Capture the cell that displays the provided text and extract its [x, y] central coordinate. 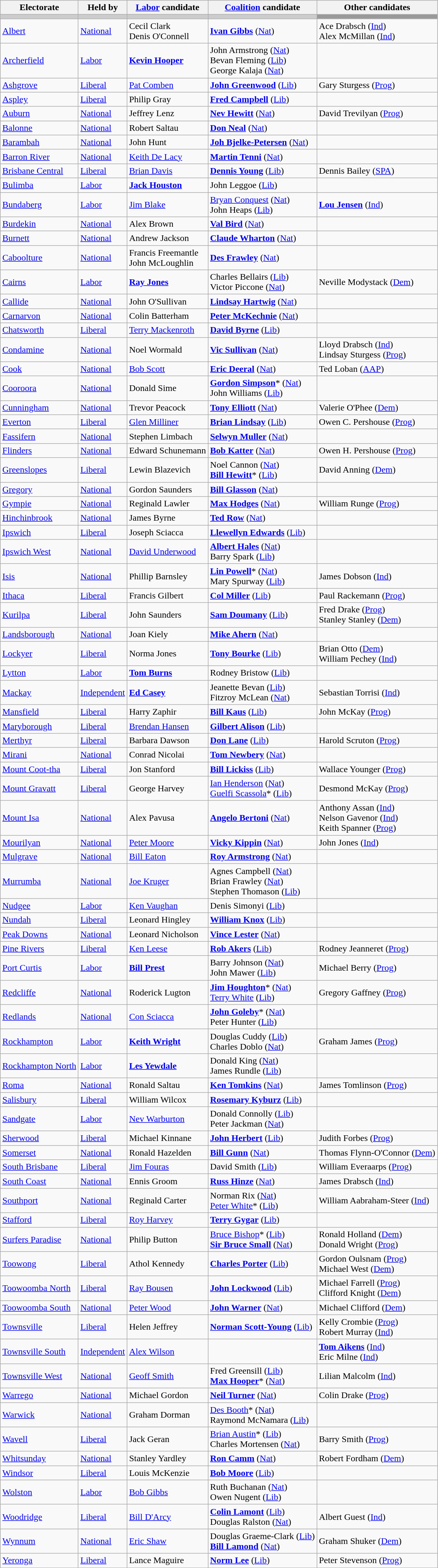
Norman Scott-Young (Lib) [263, 1327]
Lloyd Drabsch (Ind) Lindsay Sturgess (Prog) [377, 350]
Terry Gygar (Lib) [263, 1220]
William Knox (Lib) [263, 920]
Redcliffe [39, 992]
Judith Forbes (Prog) [377, 1138]
Athol Kennedy [168, 1264]
Mackay [39, 692]
Salisbury [39, 1100]
Jim Blake [168, 205]
Gympie [39, 504]
Bill D'Arcy [168, 1516]
Warwick [39, 1414]
Warrego [39, 1395]
Ipswich West [39, 552]
Townsville [39, 1327]
Ipswich [39, 532]
Phillip Barnsley [168, 576]
Albert Guest (Ind) [377, 1516]
Aspley [39, 99]
Fred Greensill (Lib) Max Hooper* (Nat) [263, 1376]
Brisbane Central [39, 171]
Harry Zaphir [168, 712]
Angelo Bertoni (Nat) [263, 818]
Fred Campbell (Lib) [263, 99]
Alex Brown [168, 224]
Rodney Bristow (Lib) [263, 673]
Condamine [39, 350]
Murrumba [39, 881]
Ronald Holland (Dem) Donald Wright (Prog) [377, 1239]
Louis McKenzie [168, 1473]
Brendan Hansen [168, 726]
Mike Ahern (Nat) [263, 634]
Helen Jeffrey [168, 1327]
Noel Cannon (Nat) Bill Hewitt* (Lib) [263, 470]
James Dobson (Ind) [377, 576]
Stanley Yardley [168, 1459]
Ted Loban (AAP) [377, 369]
Bob Katter (Nat) [263, 450]
Bulimba [39, 185]
Glen Milliner [168, 422]
Donald King (Nat) James Rundle (Lib) [263, 1065]
Tom Burns [168, 673]
Roderick Lugton [168, 992]
Lance Maguire [168, 1560]
William Runge (Prog) [377, 504]
Ronald Hazelden [168, 1153]
James Byrne [168, 518]
Mulgrave [39, 857]
Neil Turner (Nat) [263, 1395]
Bob Gibbs [168, 1492]
Philip Button [168, 1239]
Ian Henderson (Nat) Guelfi Scassola* (Lib) [263, 789]
Southport [39, 1201]
Mirani [39, 754]
Lockyer [39, 653]
Rob Akers (Lib) [263, 948]
Graham Shuker (Dem) [377, 1541]
John Greenwood (Lib) [263, 85]
Gregory Gaffney (Prog) [377, 992]
Gordon Saunders [168, 489]
Archerfield [39, 61]
Claude Wharton (Nat) [263, 238]
Somerset [39, 1153]
Peter McKechnie (Nat) [263, 316]
Leonard Hingley [168, 920]
Joh Bjelke-Petersen (Nat) [263, 142]
George Harvey [168, 789]
Brian Austin* (Lib) Charles Mortensen (Nat) [263, 1439]
Gordon Oulsnam (Prog) Michael West (Dem) [377, 1264]
Alex Wilson [168, 1351]
Surfers Paradise [39, 1239]
Callide [39, 301]
Denis Simonyi (Lib) [263, 906]
South Brisbane [39, 1167]
Bill Glasson (Nat) [263, 489]
Landsborough [39, 634]
Des Frawley (Nat) [263, 258]
Vic Sullivan (Nat) [263, 350]
Mourilyan [39, 842]
Colin Lamont (Lib) Douglas Ralston (Nat) [263, 1516]
Martin Tenni (Nat) [263, 156]
Rodney Jeanneret (Prog) [377, 948]
Cairns [39, 282]
John O'Sullivan [168, 301]
Lou Jensen (Ind) [377, 205]
Bob Moore (Lib) [263, 1473]
Barbara Dawson [168, 740]
Bruce Bishop* (Lib) Sir Bruce Small (Nat) [263, 1239]
Bundaberg [39, 205]
Chatsworth [39, 330]
Held by [103, 8]
Alex Pavusa [168, 818]
Joan Kiely [168, 634]
Norma Jones [168, 653]
Anthony Assan (Ind) Nelson Gavenor (Ind) Keith Spanner (Prog) [377, 818]
Brian Lindsay (Lib) [263, 422]
James Tomlinson (Prog) [377, 1085]
Vince Lester (Nat) [263, 934]
Nev Warburton [168, 1119]
William Aabraham-Steer (Ind) [377, 1201]
Andrew Jackson [168, 238]
Dennis Bailey (SPA) [377, 171]
Albert [39, 31]
Cooroora [39, 388]
Bill Lickiss (Lib) [263, 769]
Michael Gordon [168, 1395]
Nudgee [39, 906]
Lilian Malcolm (Ind) [377, 1376]
Colin Drake (Prog) [377, 1395]
Rockhampton North [39, 1065]
Rockhampton [39, 1041]
John Leggoe (Lib) [263, 185]
Ronald Saltau [168, 1085]
Burdekin [39, 224]
Mansfield [39, 712]
Douglas Cuddy (Lib) Charles Doblo (Nat) [263, 1041]
Tony Bourke (Lib) [263, 653]
Reginald Carter [168, 1201]
Graham Dorman [168, 1414]
Rosemary Kyburz (Lib) [263, 1100]
Noel Wormald [168, 350]
John Armstrong (Nat) Bevan Fleming (Lib) George Kalaja (Nat) [263, 61]
Albert Hales (Nat) Barry Spark (Lib) [263, 552]
Flinders [39, 450]
Barry Johnson (Nat) John Mawer (Lib) [263, 968]
Ray Jones [168, 282]
Eric Deeral (Nat) [263, 369]
Jim Fouras [168, 1167]
Owen H. Pershouse (Prog) [377, 450]
John Lockwood (Lib) [263, 1288]
William Wilcox [168, 1100]
Peter Stevenson (Prog) [377, 1560]
Val Bird (Nat) [263, 224]
Keith De Lacy [168, 156]
Charles Bellairs (Lib) Victor Piccone (Nat) [263, 282]
Desmond McKay (Prog) [377, 789]
Francis Freemantle John McLoughlin [168, 258]
Bryan Conquest (Nat) John Heaps (Lib) [263, 205]
Redlands [39, 1017]
Norm Lee (Lib) [263, 1560]
Wallace Younger (Prog) [377, 769]
Joseph Sciacca [168, 532]
Nundah [39, 920]
Burnett [39, 238]
Gordon Simpson* (Nat) John Williams (Lib) [263, 388]
Mount Isa [39, 818]
Yeronga [39, 1560]
Ashgrove [39, 85]
Eric Shaw [168, 1541]
Mount Gravatt [39, 789]
David Trevilyan (Prog) [377, 114]
William Everaarps (Prog) [377, 1167]
Kevin Hooper [168, 61]
South Coast [39, 1181]
Sandgate [39, 1119]
John Goleby* (Nat) Peter Hunter (Lib) [263, 1017]
Vicky Kippin (Nat) [263, 842]
John Saunders [168, 615]
Caboolture [39, 258]
Nev Hewitt (Nat) [263, 114]
Don Neal (Nat) [263, 128]
John Jones (Ind) [377, 842]
Kelly Crombie (Prog) Robert Murray (Ind) [377, 1327]
Francis Gilbert [168, 595]
Dennis Young (Lib) [263, 171]
Gregory [39, 489]
John Warner (Nat) [263, 1307]
Stafford [39, 1220]
Ted Row (Nat) [263, 518]
Jack Houston [168, 185]
Peter Moore [168, 842]
Tony Elliott (Nat) [263, 408]
Cecil Clark Denis O'Connell [168, 31]
Philip Gray [168, 99]
Bill Kaus (Lib) [263, 712]
Sebastian Torrisi (Ind) [377, 692]
Greenslopes [39, 470]
Lytton [39, 673]
Jim Houghton* (Nat) Terry White (Lib) [263, 992]
Kurilpa [39, 615]
Wavell [39, 1439]
Woodridge [39, 1516]
Hinchinbrook [39, 518]
Peak Downs [39, 934]
Donald Connolly (Lib) Peter Jackman (Nat) [263, 1119]
Con Sciacca [168, 1017]
Conrad Nicolai [168, 754]
Leonard Nicholson [168, 934]
Peter Wood [168, 1307]
John Hunt [168, 142]
Balonne [39, 128]
Ray Bousen [168, 1288]
Jon Stanford [168, 769]
Everton [39, 422]
Michael Berry (Prog) [377, 968]
Roma [39, 1085]
Lin Powell* (Nat) Mary Spurway (Lib) [263, 576]
Max Hodges (Nat) [263, 504]
Michael Farrell (Prog) Clifford Knight (Dem) [377, 1288]
Jeffrey Lenz [168, 114]
Port Curtis [39, 968]
Ivan Gibbs (Nat) [263, 31]
Barry Smith (Prog) [377, 1439]
Agnes Campbell (Nat) Brian Frawley (Nat) Stephen Thomason (Lib) [263, 881]
Donald Sime [168, 388]
Roy Armstrong (Nat) [263, 857]
Toowoomba South [39, 1307]
John McKay (Prog) [377, 712]
Toowoomba North [39, 1288]
Fred Drake (Prog) Stanley Stanley (Dem) [377, 615]
Joe Kruger [168, 881]
Whitsunday [39, 1459]
Windsor [39, 1473]
Brian Otto (Dem) William Pechey (Ind) [377, 653]
Bill Eaton [168, 857]
Tom Newbery (Nat) [263, 754]
James Drabsch (Ind) [377, 1181]
Valerie O'Phee (Dem) [377, 408]
Cunningham [39, 408]
Pine Rivers [39, 948]
Michael Clifford (Dem) [377, 1307]
Ken Tomkins (Nat) [263, 1085]
Sherwood [39, 1138]
David Anning (Dem) [377, 470]
Douglas Graeme-Clark (Lib) Bill Lamond (Nat) [263, 1541]
Ruth Buchanan (Nat) Owen Nugent (Lib) [263, 1492]
Auburn [39, 114]
Robert Saltau [168, 128]
David Underwood [168, 552]
Barambah [39, 142]
Bill Prest [168, 968]
Sam Doumany (Lib) [263, 615]
Electorate [39, 8]
Llewellyn Edwards (Lib) [263, 532]
Ken Vaughan [168, 906]
Robert Fordham (Dem) [377, 1459]
Mount Coot-tha [39, 769]
Graham James (Prog) [377, 1041]
Terry Mackenroth [168, 330]
Gilbert Alison (Lib) [263, 726]
Coalition candidate [263, 8]
Ed Casey [168, 692]
Owen C. Pershouse (Prog) [377, 422]
Neville Modystack (Dem) [377, 282]
Paul Rackemann (Prog) [377, 595]
Lindsay Hartwig (Nat) [263, 301]
Maryborough [39, 726]
Ron Camm (Nat) [263, 1459]
Colin Batterham [168, 316]
Keith Wright [168, 1041]
Ithaca [39, 595]
Lewin Blazevich [168, 470]
Trevor Peacock [168, 408]
Ken Leese [168, 948]
Pat Comben [168, 85]
Isis [39, 576]
Merthyr [39, 740]
Jeanette Bevan (Lib) Fitzroy McLean (Nat) [263, 692]
Wynnum [39, 1541]
Barron River [39, 156]
Brian Davis [168, 171]
Russ Hinze (Nat) [263, 1181]
Cook [39, 369]
Bill Gunn (Nat) [263, 1153]
Ennis Groom [168, 1181]
Gary Sturgess (Prog) [377, 85]
Tom Aikens (Ind) Eric Milne (Ind) [377, 1351]
Selwyn Muller (Nat) [263, 436]
Charles Porter (Lib) [263, 1264]
Des Booth* (Nat) Raymond McNamara (Lib) [263, 1414]
Wolston [39, 1492]
Les Yewdale [168, 1065]
Townsville South [39, 1351]
Jack Geran [168, 1439]
David Smith (Lib) [263, 1167]
Norman Rix (Nat) Peter White* (Lib) [263, 1201]
Geoff Smith [168, 1376]
Toowong [39, 1264]
Bob Scott [168, 369]
Roy Harvey [168, 1220]
Thomas Flynn-O'Connor (Dem) [377, 1153]
Reginald Lawler [168, 504]
Labor candidate [168, 8]
Col Miller (Lib) [263, 595]
Townsville West [39, 1376]
Edward Schunemann [168, 450]
David Byrne (Lib) [263, 330]
Michael Kinnane [168, 1138]
Ace Drabsch (Ind) Alex McMillan (Ind) [377, 31]
Harold Scruton (Prog) [377, 740]
Don Lane (Lib) [263, 740]
Carnarvon [39, 316]
Other candidates [377, 8]
Stephen Limbach [168, 436]
John Herbert (Lib) [263, 1138]
Fassifern [39, 436]
